Return [X, Y] of the center of cell containing provided text 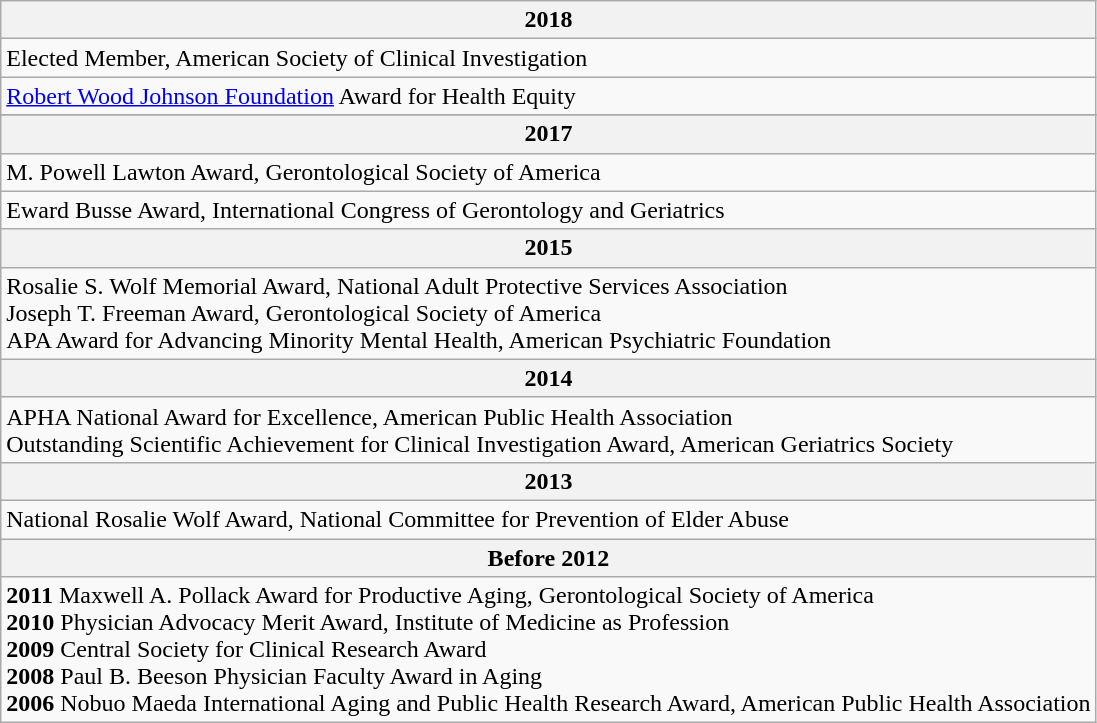
2013 [548, 481]
2017 [548, 134]
2014 [548, 378]
Elected Member, American Society of Clinical Investigation [548, 58]
M. Powell Lawton Award, Gerontological Society of America [548, 172]
Eward Busse Award, International Congress of Gerontology and Geriatrics [548, 210]
National Rosalie Wolf Award, National Committee for Prevention of Elder Abuse [548, 519]
Robert Wood Johnson Foundation Award for Health Equity [548, 96]
2015 [548, 248]
2018 [548, 20]
Before 2012 [548, 557]
